Output the (x, y) coordinate of the center of the cell containing the given text.  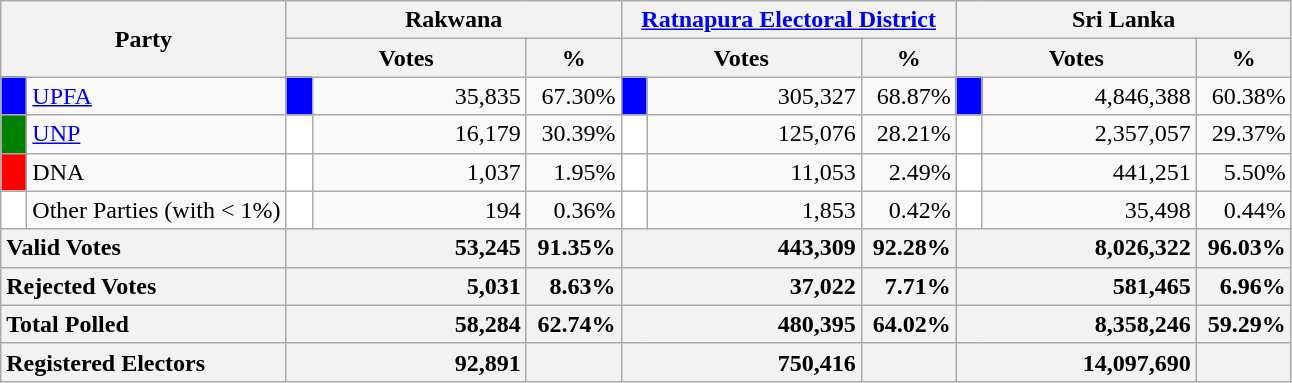
92.28% (908, 248)
28.21% (908, 134)
305,327 (754, 96)
581,465 (1076, 286)
0.42% (908, 210)
UPFA (156, 96)
DNA (156, 172)
194 (419, 210)
96.03% (1244, 248)
0.36% (574, 210)
0.44% (1244, 210)
480,395 (741, 324)
16,179 (419, 134)
8.63% (574, 286)
62.74% (574, 324)
30.39% (574, 134)
7.71% (908, 286)
2,357,057 (1089, 134)
441,251 (1089, 172)
Rejected Votes (144, 286)
Registered Electors (144, 362)
8,026,322 (1076, 248)
1,853 (754, 210)
8,358,246 (1076, 324)
Party (144, 39)
443,309 (741, 248)
37,022 (741, 286)
Valid Votes (144, 248)
64.02% (908, 324)
11,053 (754, 172)
Sri Lanka (1124, 20)
35,498 (1089, 210)
91.35% (574, 248)
4,846,388 (1089, 96)
59.29% (1244, 324)
125,076 (754, 134)
Total Polled (144, 324)
Ratnapura Electoral District (788, 20)
2.49% (908, 172)
UNP (156, 134)
1,037 (419, 172)
53,245 (406, 248)
6.96% (1244, 286)
1.95% (574, 172)
68.87% (908, 96)
60.38% (1244, 96)
14,097,690 (1076, 362)
58,284 (406, 324)
67.30% (574, 96)
29.37% (1244, 134)
750,416 (741, 362)
Other Parties (with < 1%) (156, 210)
5,031 (406, 286)
35,835 (419, 96)
Rakwana (454, 20)
5.50% (1244, 172)
92,891 (406, 362)
